For the text-containing cell, return its midpoint in [X, Y] coordinate format. 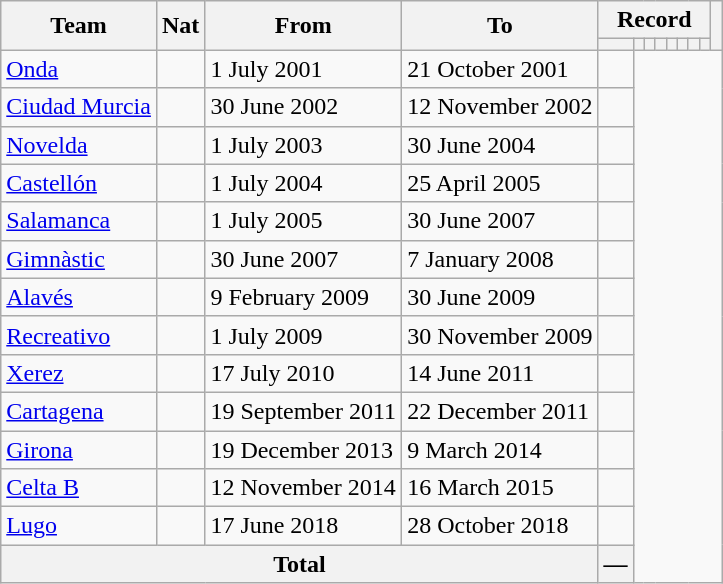
Celta B [79, 488]
Nat [180, 26]
Novelda [79, 145]
7 January 2008 [500, 259]
Team [79, 26]
Cartagena [79, 411]
16 March 2015 [500, 488]
1 July 2003 [304, 145]
28 October 2018 [500, 526]
9 February 2009 [304, 297]
19 September 2011 [304, 411]
17 July 2010 [304, 373]
30 November 2009 [500, 335]
Alavés [79, 297]
30 June 2004 [500, 145]
21 October 2001 [500, 69]
30 June 2002 [304, 107]
1 July 2009 [304, 335]
— [616, 564]
9 March 2014 [500, 449]
Total [300, 564]
22 December 2011 [500, 411]
Lugo [79, 526]
Record [654, 20]
19 December 2013 [304, 449]
1 July 2001 [304, 69]
To [500, 26]
Onda [79, 69]
Gimnàstic [79, 259]
Girona [79, 449]
Ciudad Murcia [79, 107]
25 April 2005 [500, 183]
From [304, 26]
Recreativo [79, 335]
Xerez [79, 373]
12 November 2002 [500, 107]
Castellón [79, 183]
1 July 2005 [304, 221]
17 June 2018 [304, 526]
1 July 2004 [304, 183]
12 November 2014 [304, 488]
14 June 2011 [500, 373]
Salamanca [79, 221]
30 June 2009 [500, 297]
